For the text-containing cell, return its midpoint in (X, Y) coordinate format. 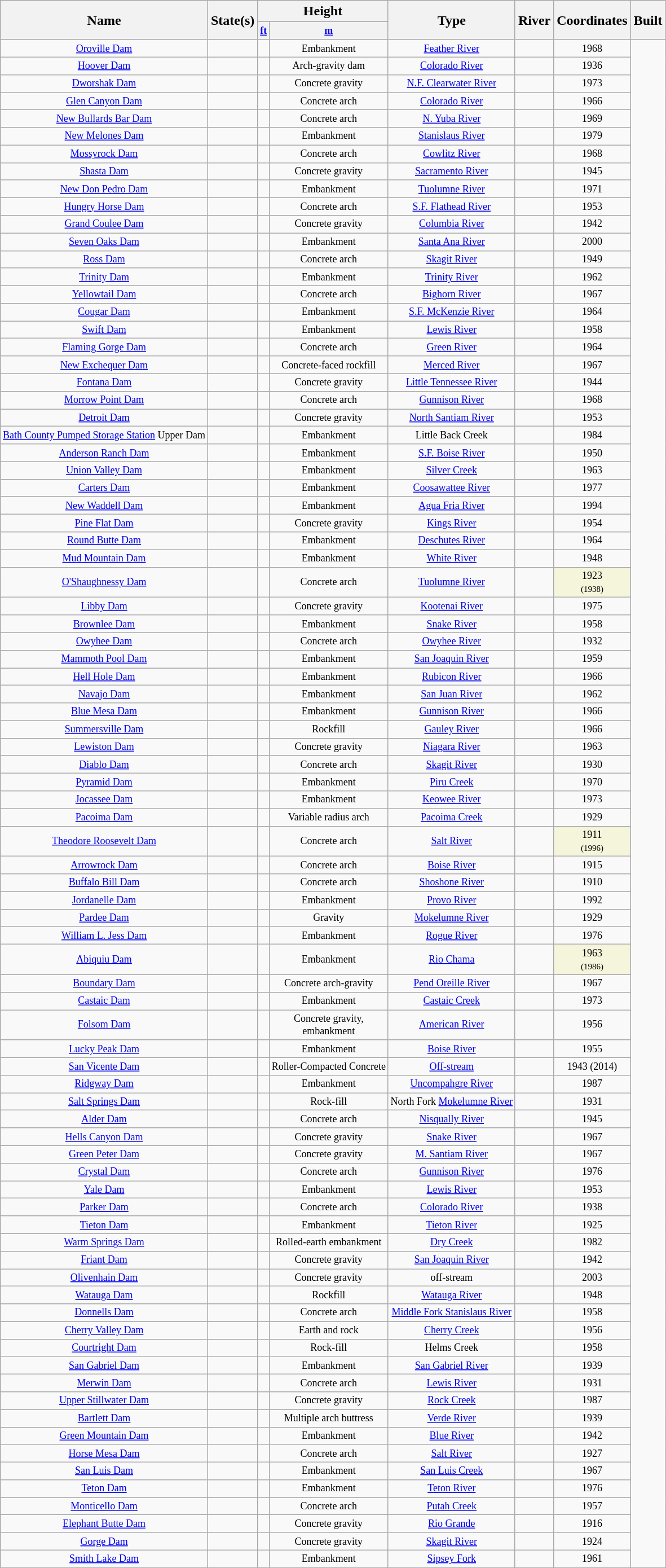
Santa Ana River (451, 241)
Fontana Dam (104, 383)
New Don Pedro Dam (104, 188)
Watauga River (451, 1295)
1975 (592, 606)
1992 (592, 901)
Off-stream (451, 1066)
Cherry Creek (451, 1330)
Grand Coulee Dam (104, 225)
Teton River (451, 1488)
Dry Creek (451, 1242)
Blue River (451, 1435)
Crystal Dam (104, 1171)
Friant Dam (104, 1259)
Carters Dam (104, 487)
San Gabriel River (451, 1365)
New Waddell Dam (104, 506)
Ridgway Dam (104, 1084)
1943 (2014) (592, 1066)
Variable radius arch (328, 817)
Lucky Peak Dam (104, 1048)
Silver Creek (451, 471)
Mossyrock Dam (104, 153)
Diablo Dam (104, 764)
1924 (592, 1541)
Keowee River (451, 800)
Green River (451, 348)
Owyhee River (451, 641)
Verde River (451, 1418)
Smith Lake Dam (104, 1558)
Agua Fria River (451, 506)
Teton Dam (104, 1488)
Merced River (451, 364)
Deschutes River (451, 541)
1911(1996) (592, 841)
Middle Fork Stanislaus River (451, 1312)
Libby Dam (104, 606)
Summersville Dam (104, 729)
Cherry Valley Dam (104, 1330)
Concrete arch-gravity (328, 983)
Sacramento River (451, 172)
Bartlett Dam (104, 1418)
Abiquiu Dam (104, 960)
North Fork Mokelumne River (451, 1101)
Earth and rock (328, 1330)
2000 (592, 241)
Donnells Dam (104, 1312)
1954 (592, 524)
S.F. Boise River (451, 453)
American River (451, 1025)
Rock Creek (451, 1400)
2003 (592, 1277)
Bath County Pumped Storage Station Upper Dam (104, 436)
Glen Canyon Dam (104, 102)
Owyhee Dam (104, 641)
Piru Creek (451, 782)
Rogue River (451, 935)
Tieton Dam (104, 1224)
O'Shaughnessy Dam (104, 582)
1949 (592, 260)
White River (451, 559)
Shasta Dam (104, 172)
Sipsey Fork (451, 1558)
Olivenhain Dam (104, 1277)
Pacoima Creek (451, 817)
Horse Mesa Dam (104, 1453)
1979 (592, 137)
San Luis Creek (451, 1470)
State(s) (232, 20)
Green Peter Dam (104, 1154)
Warm Springs Dam (104, 1242)
Nisqually River (451, 1119)
Arch-gravity dam (328, 65)
Buffalo Bill Dam (104, 882)
1936 (592, 65)
Built (648, 20)
off-stream (451, 1277)
Shoshone River (451, 882)
Coosawattee River (451, 487)
1994 (592, 506)
1930 (592, 764)
Columbia River (451, 225)
1916 (592, 1523)
Alder Dam (104, 1119)
Rolled-earth embankment (328, 1242)
Hells Canyon Dam (104, 1136)
1925 (592, 1224)
1955 (592, 1048)
Dworshak Dam (104, 84)
Green Mountain Dam (104, 1435)
1927 (592, 1453)
Navajo Dam (104, 694)
Oroville Dam (104, 49)
Mud Mountain Dam (104, 559)
Castaic Creek (451, 1001)
Round Butte Dam (104, 541)
Concrete gravity,embankment (328, 1025)
1982 (592, 1242)
Uncompahgre River (451, 1084)
Pend Oreille River (451, 983)
Multiple arch buttress (328, 1418)
Coordinates (592, 20)
Ross Dam (104, 260)
Gorge Dam (104, 1541)
San Juan River (451, 694)
New Exchequer Dam (104, 364)
1910 (592, 882)
Roller-Compacted Concrete (328, 1066)
Cowlitz River (451, 153)
Pardee Dam (104, 917)
Flaming Gorge Dam (104, 348)
Rio Grande (451, 1523)
Rubicon River (451, 677)
Merwin Dam (104, 1383)
Little Back Creek (451, 436)
Mammoth Pool Dam (104, 659)
N.F. Clearwater River (451, 84)
1963(1986) (592, 960)
River (534, 20)
1932 (592, 641)
Anderson Ranch Dam (104, 453)
Pine Flat Dam (104, 524)
Lewiston Dam (104, 747)
Niagara River (451, 747)
M. Santiam River (451, 1154)
1944 (592, 383)
Jordanelle Dam (104, 901)
Hoover Dam (104, 65)
Hell Hole Dam (104, 677)
San Gabriel Dam (104, 1365)
1961 (592, 1558)
Trinity Dam (104, 276)
Theodore Roosevelt Dam (104, 841)
San Luis Dam (104, 1470)
1915 (592, 866)
San Vicente Dam (104, 1066)
Provo River (451, 901)
Gauley River (451, 729)
Pyramid Dam (104, 782)
1923(1938) (592, 582)
Boundary Dam (104, 983)
S.F. McKenzie River (451, 313)
New Bullards Bar Dam (104, 118)
1984 (592, 436)
William L. Jess Dam (104, 935)
Yellowtail Dam (104, 295)
Union Valley Dam (104, 471)
Detroit Dam (104, 418)
S.F. Flathead River (451, 207)
Stanislaus River (451, 137)
Swift Dam (104, 330)
m (328, 30)
Gravity (328, 917)
Castaic Dam (104, 1001)
Courtright Dam (104, 1347)
ft (264, 30)
Concrete-faced rockfill (328, 364)
1957 (592, 1506)
Pacoima Dam (104, 817)
Kings River (451, 524)
Yale Dam (104, 1189)
Feather River (451, 49)
Upper Stillwater Dam (104, 1400)
Elephant Butte Dam (104, 1523)
Type (451, 20)
Jocassee Dam (104, 800)
Putah Creek (451, 1506)
Morrow Point Dam (104, 399)
N. Yuba River (451, 118)
Kootenai River (451, 606)
New Melones Dam (104, 137)
Rio Chama (451, 960)
1969 (592, 118)
Bighorn River (451, 295)
Height (323, 11)
Little Tennessee River (451, 383)
1938 (592, 1207)
Salt Springs Dam (104, 1101)
1950 (592, 453)
Parker Dam (104, 1207)
Tieton River (451, 1224)
Cougar Dam (104, 313)
Helms Creek (451, 1347)
Monticello Dam (104, 1506)
Blue Mesa Dam (104, 712)
Trinity River (451, 276)
Seven Oaks Dam (104, 241)
Brownlee Dam (104, 624)
1971 (592, 188)
1970 (592, 782)
Folsom Dam (104, 1025)
Watauga Dam (104, 1295)
North Santiam River (451, 418)
Name (104, 20)
1959 (592, 659)
Mokelumne River (451, 917)
Hungry Horse Dam (104, 207)
Arrowrock Dam (104, 866)
1977 (592, 487)
